Determine the [x, y] coordinate at the center of the cell enclosing the given text.  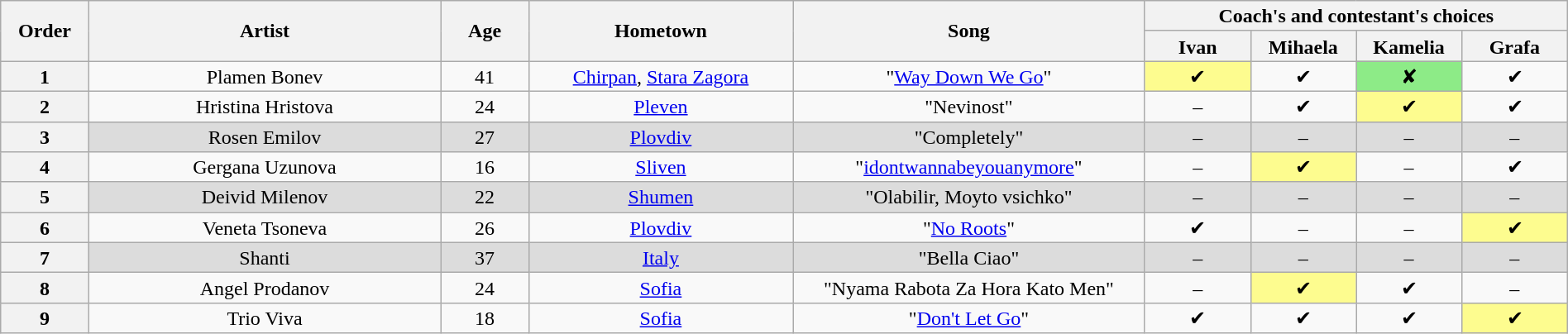
Chirpan, Stara Zagora [660, 76]
Veneta Tsoneva [265, 228]
26 [485, 228]
Shanti [265, 258]
"Nevinost" [969, 106]
Artist [265, 31]
Grafa [1514, 46]
4 [45, 167]
41 [485, 76]
6 [45, 228]
2 [45, 106]
Rosen Emilov [265, 137]
"Nyama Rabota Za Hora Kato Men" [969, 288]
Deivid Milenov [265, 197]
✘ [1409, 76]
Plamen Bonev [265, 76]
18 [485, 317]
Kamelia [1409, 46]
Gergana Uzunova [265, 167]
37 [485, 258]
Age [485, 31]
"Way Down We Go" [969, 76]
Song [969, 31]
"No Roots" [969, 228]
8 [45, 288]
Trio Viva [265, 317]
Italy [660, 258]
3 [45, 137]
27 [485, 137]
5 [45, 197]
Coach's and contestant's choices [1356, 17]
"Olabilir, Moyto vsichko" [969, 197]
Mihaela [1303, 46]
Pleven [660, 106]
"Bella Ciao" [969, 258]
9 [45, 317]
Angel Prodanov [265, 288]
"Completely" [969, 137]
Order [45, 31]
Sliven [660, 167]
"Don't Let Go" [969, 317]
Shumen [660, 197]
"idontwannabeyouanymore" [969, 167]
Hometown [660, 31]
Hristina Hristova [265, 106]
1 [45, 76]
7 [45, 258]
16 [485, 167]
Ivan [1198, 46]
22 [485, 197]
